Identify which cell holds the provided text, then report its [X, Y] central coordinate. 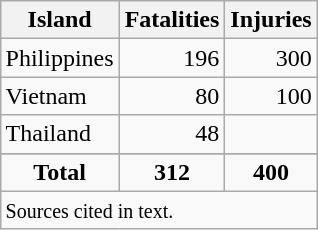
Thailand [60, 134]
Vietnam [60, 96]
80 [172, 96]
Total [60, 172]
Sources cited in text. [158, 210]
100 [271, 96]
Island [60, 20]
Injuries [271, 20]
196 [172, 58]
400 [271, 172]
48 [172, 134]
Philippines [60, 58]
312 [172, 172]
300 [271, 58]
Fatalities [172, 20]
